Extract the (x, y) coordinate from the center of the cell holding the provided text.  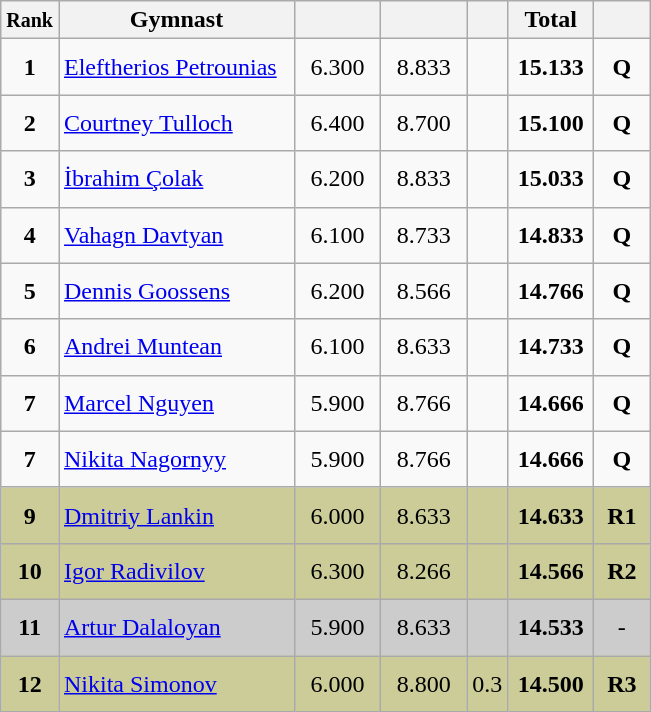
Nikita Simonov (176, 684)
Artur Dalaloyan (176, 627)
1 (30, 67)
İbrahim Çolak (176, 179)
R1 (622, 515)
0.3 (488, 684)
Andrei Muntean (176, 347)
15.133 (551, 67)
15.100 (551, 123)
Dmitriy Lankin (176, 515)
14.566 (551, 571)
11 (30, 627)
Marcel Nguyen (176, 403)
- (622, 627)
Courtney Tulloch (176, 123)
8.566 (424, 291)
14.833 (551, 235)
R2 (622, 571)
14.766 (551, 291)
8.266 (424, 571)
14.733 (551, 347)
4 (30, 235)
8.700 (424, 123)
14.500 (551, 684)
Rank (30, 20)
Gymnast (176, 20)
10 (30, 571)
2 (30, 123)
Eleftherios Petrounias (176, 67)
3 (30, 179)
8.800 (424, 684)
Dennis Goossens (176, 291)
8.733 (424, 235)
6.400 (338, 123)
5 (30, 291)
Nikita Nagornyy (176, 459)
12 (30, 684)
14.633 (551, 515)
R3 (622, 684)
9 (30, 515)
Vahagn Davtyan (176, 235)
Total (551, 20)
15.033 (551, 179)
6 (30, 347)
Igor Radivilov (176, 571)
14.533 (551, 627)
